Return the [x, y] coordinate for the center point of the cell that contains the specified text.  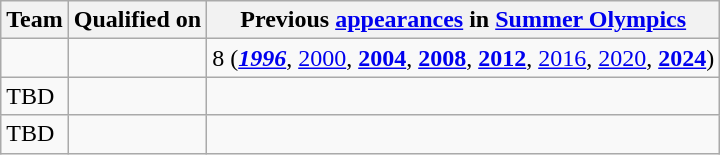
Previous appearances in Summer Olympics [464, 20]
Team [35, 20]
Qualified on [137, 20]
8 (1996, 2000, 2004, 2008, 2012, 2016, 2020, 2024) [464, 58]
